Find where the given text appears and provide that cell's center as (x, y) coordinate. 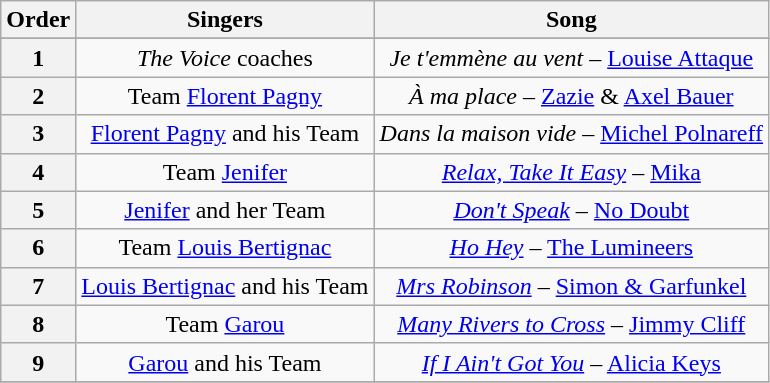
Florent Pagny and his Team (225, 134)
If I Ain't Got You – Alicia Keys (572, 362)
Song (572, 20)
Dans la maison vide – Michel Polnareff (572, 134)
The Voice coaches (225, 58)
Mrs Robinson – Simon & Garfunkel (572, 286)
1 (38, 58)
Team Louis Bertignac (225, 248)
2 (38, 96)
7 (38, 286)
Team Florent Pagny (225, 96)
5 (38, 210)
Don't Speak – No Doubt (572, 210)
Jenifer and her Team (225, 210)
Team Garou (225, 324)
6 (38, 248)
4 (38, 172)
Garou and his Team (225, 362)
Order (38, 20)
Ho Hey – The Lumineers (572, 248)
Team Jenifer (225, 172)
Louis Bertignac and his Team (225, 286)
Je t'emmène au vent – Louise Attaque (572, 58)
Relax, Take It Easy – Mika (572, 172)
8 (38, 324)
Many Rivers to Cross – Jimmy Cliff (572, 324)
Singers (225, 20)
9 (38, 362)
3 (38, 134)
À ma place – Zazie & Axel Bauer (572, 96)
